Extract the (X, Y) coordinate from the center of the cell holding the provided text.  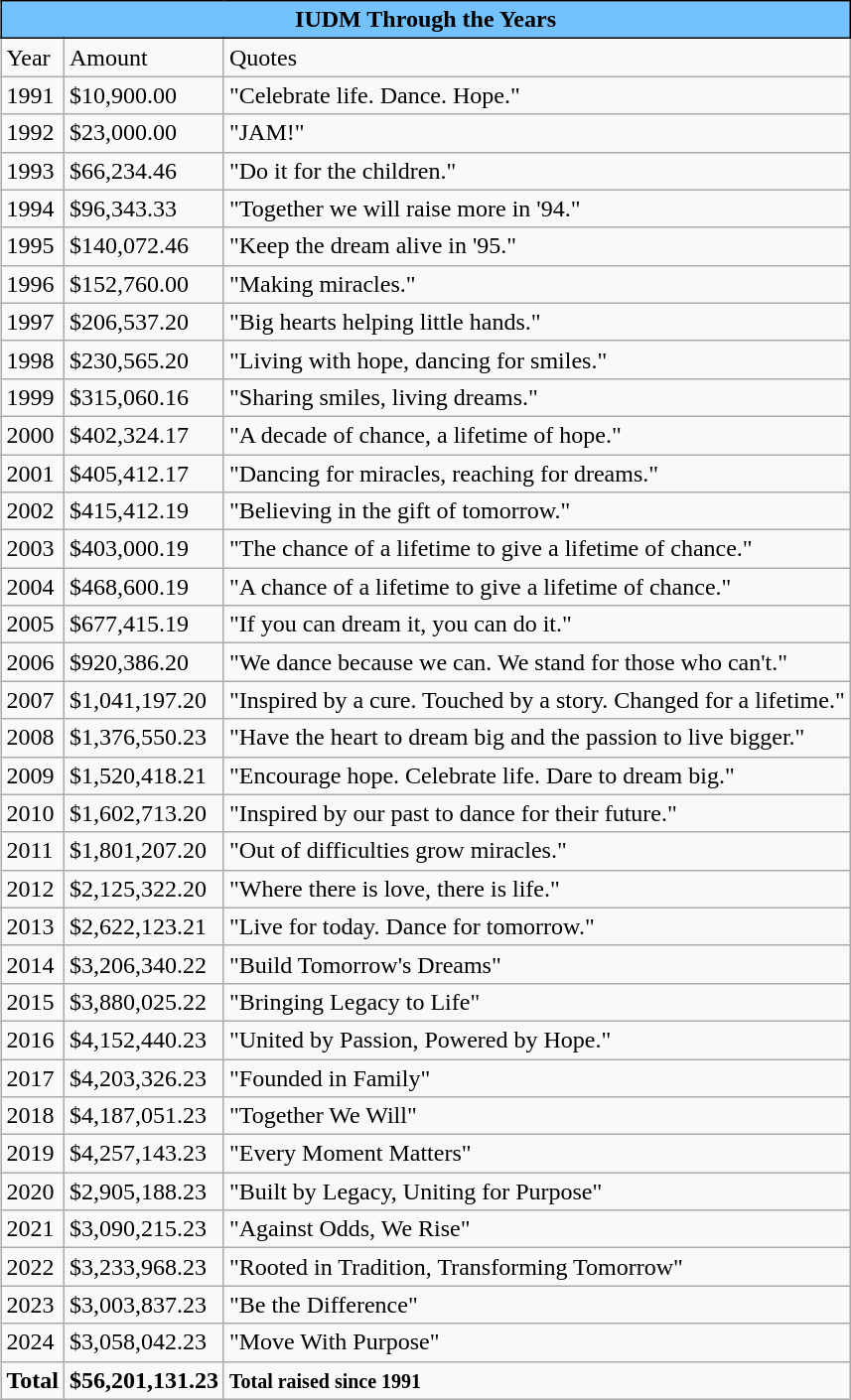
1992 (33, 133)
"Rooted in Tradition, Transforming Tomorrow" (536, 1267)
"Every Moment Matters" (536, 1154)
"The chance of a lifetime to give a lifetime of chance." (536, 549)
2023 (33, 1305)
2003 (33, 549)
$405,412.17 (143, 474)
Total raised since 1991 (536, 1380)
$23,000.00 (143, 133)
$3,058,042.23 (143, 1342)
"Founded in Family" (536, 1077)
2024 (33, 1342)
$677,415.19 (143, 625)
"JAM!" (536, 133)
1997 (33, 322)
$2,125,322.20 (143, 889)
$1,520,418.21 (143, 775)
"Do it for the children." (536, 171)
2010 (33, 813)
"Against Odds, We Rise" (536, 1229)
$4,152,440.23 (143, 1040)
1993 (33, 171)
"Move With Purpose" (536, 1342)
"Making miracles." (536, 284)
$3,880,025.22 (143, 1002)
"United by Passion, Powered by Hope." (536, 1040)
"Built by Legacy, Uniting for Purpose" (536, 1191)
2008 (33, 738)
$230,565.20 (143, 359)
$140,072.46 (143, 246)
Quotes (536, 58)
2015 (33, 1002)
"Inspired by our past to dance for their future." (536, 813)
2012 (33, 889)
"Bringing Legacy to Life" (536, 1002)
$1,041,197.20 (143, 700)
$1,801,207.20 (143, 851)
"Have the heart to dream big and the passion to live bigger." (536, 738)
2013 (33, 926)
"Build Tomorrow's Dreams" (536, 964)
1996 (33, 284)
2021 (33, 1229)
$4,257,143.23 (143, 1154)
2001 (33, 474)
2019 (33, 1154)
"Inspired by a cure. Touched by a story. Changed for a lifetime." (536, 700)
2005 (33, 625)
"If you can dream it, you can do it." (536, 625)
$3,206,340.22 (143, 964)
Year (33, 58)
$56,201,131.23 (143, 1380)
$96,343.33 (143, 209)
"Sharing smiles, living dreams." (536, 397)
"Dancing for miracles, reaching for dreams." (536, 474)
$4,187,051.23 (143, 1116)
$315,060.16 (143, 397)
1998 (33, 359)
"Encourage hope. Celebrate life. Dare to dream big." (536, 775)
"Together We Will" (536, 1116)
1991 (33, 95)
$4,203,326.23 (143, 1077)
"Where there is love, there is life." (536, 889)
"A decade of chance, a lifetime of hope." (536, 435)
2011 (33, 851)
1999 (33, 397)
2017 (33, 1077)
"Together we will raise more in '94." (536, 209)
$468,600.19 (143, 587)
$2,622,123.21 (143, 926)
$3,003,837.23 (143, 1305)
"Keep the dream alive in '95." (536, 246)
$10,900.00 (143, 95)
$3,233,968.23 (143, 1267)
2018 (33, 1116)
$2,905,188.23 (143, 1191)
$1,376,550.23 (143, 738)
$1,602,713.20 (143, 813)
$402,324.17 (143, 435)
Total (33, 1380)
IUDM Through the Years (425, 20)
2020 (33, 1191)
"Live for today. Dance for tomorrow." (536, 926)
2022 (33, 1267)
$920,386.20 (143, 662)
Amount (143, 58)
$206,537.20 (143, 322)
"Be the Difference" (536, 1305)
"Big hearts helping little hands." (536, 322)
2006 (33, 662)
"Believing in the gift of tomorrow." (536, 511)
2014 (33, 964)
$415,412.19 (143, 511)
2007 (33, 700)
"Living with hope, dancing for smiles." (536, 359)
1994 (33, 209)
2004 (33, 587)
"Out of difficulties grow miracles." (536, 851)
$403,000.19 (143, 549)
$3,090,215.23 (143, 1229)
2000 (33, 435)
2016 (33, 1040)
2002 (33, 511)
$152,760.00 (143, 284)
1995 (33, 246)
"A chance of a lifetime to give a lifetime of chance." (536, 587)
2009 (33, 775)
"Celebrate life. Dance. Hope." (536, 95)
$66,234.46 (143, 171)
"We dance because we can. We stand for those who can't." (536, 662)
